Find where the given text appears and provide that cell's center as (x, y) coordinate. 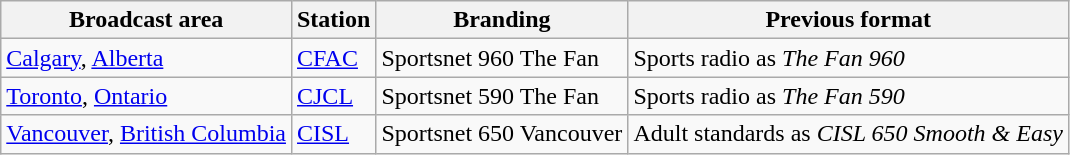
Branding (502, 20)
Broadcast area (146, 20)
Sportsnet 590 The Fan (502, 96)
Station (333, 20)
CISL (333, 134)
Vancouver, British Columbia (146, 134)
Sports radio as The Fan 590 (848, 96)
Sportsnet 650 Vancouver (502, 134)
Adult standards as CISL 650 Smooth & Easy (848, 134)
Calgary, Alberta (146, 58)
Sports radio as The Fan 960 (848, 58)
Toronto, Ontario (146, 96)
CJCL (333, 96)
Sportsnet 960 The Fan (502, 58)
CFAC (333, 58)
Previous format (848, 20)
